Pinpoint the cell where the given text exists, returning its (X, Y) midpoint coordinate. 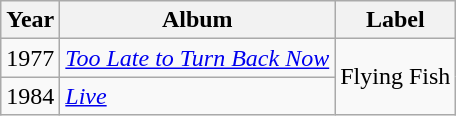
Year (30, 20)
Album (198, 20)
Flying Fish (396, 77)
Label (396, 20)
1977 (30, 58)
1984 (30, 96)
Too Late to Turn Back Now (198, 58)
Live (198, 96)
